Scan for the cell matching the given text and deliver its [X, Y] coordinate at center. 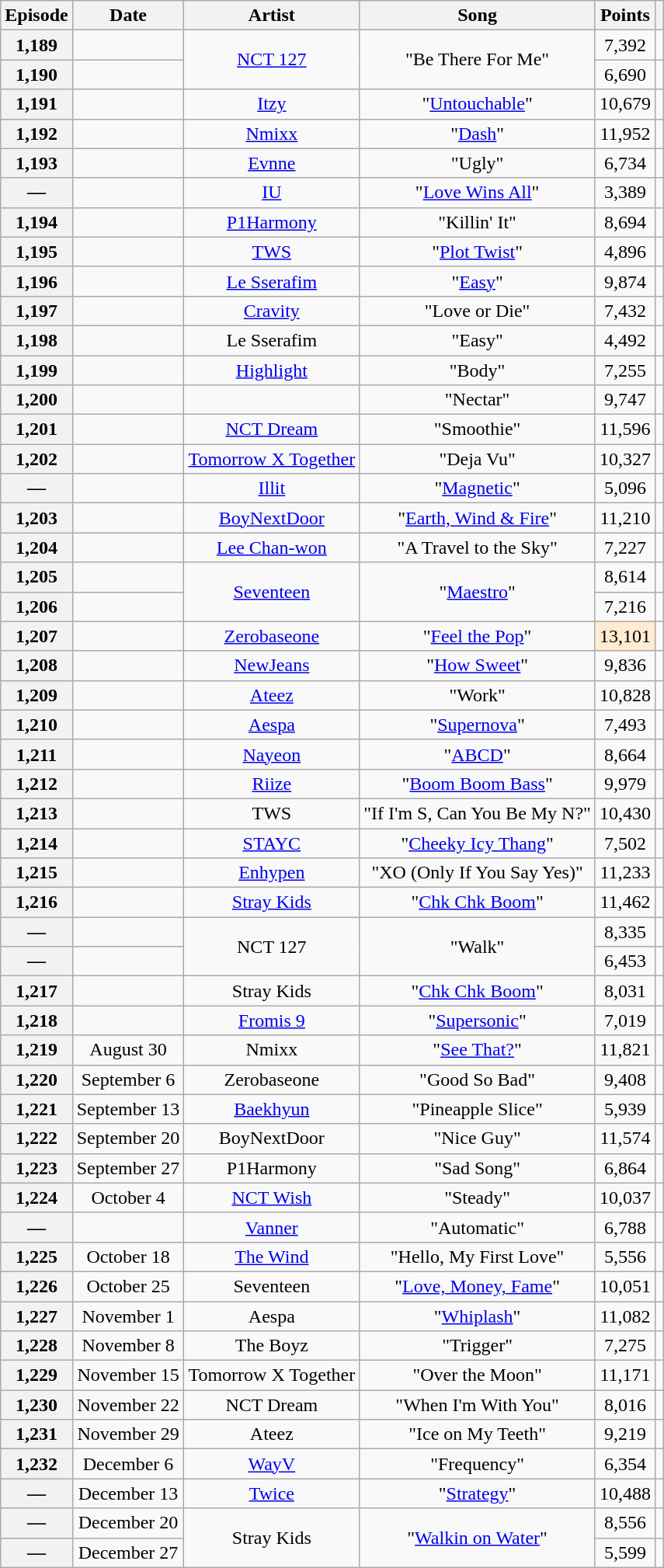
"Boom Boom Bass" [478, 784]
Episode [37, 16]
1,204 [37, 548]
1,209 [37, 695]
7,255 [624, 370]
"Ugly" [478, 163]
October 4 [128, 1198]
10,430 [624, 813]
8,556 [624, 1523]
9,408 [624, 1080]
November 1 [128, 1316]
"Strategy" [478, 1493]
"ABCD" [478, 754]
IU [272, 193]
10,679 [624, 104]
December 20 [128, 1523]
1,225 [37, 1257]
1,202 [37, 459]
"A Travel to the Sky" [478, 548]
"Deja Vu" [478, 459]
11,574 [624, 1139]
1,192 [37, 134]
8,664 [624, 754]
1,215 [37, 873]
7,227 [624, 548]
1,199 [37, 370]
NewJeans [272, 666]
Lee Chan-won [272, 548]
Fromis 9 [272, 1020]
"Cheeky Icy Thang" [478, 843]
11,082 [624, 1316]
11,233 [624, 873]
1,219 [37, 1050]
1,208 [37, 666]
7,493 [624, 725]
"Walk" [478, 947]
6,354 [624, 1464]
5,556 [624, 1257]
10,488 [624, 1493]
Riize [272, 784]
October 25 [128, 1286]
"Frequency" [478, 1464]
11,171 [624, 1375]
1,206 [37, 607]
1,191 [37, 104]
10,327 [624, 459]
"If I'm S, Can You Be My N?" [478, 813]
"Supersonic" [478, 1020]
1,224 [37, 1198]
"Work" [478, 695]
7,392 [624, 45]
Enhypen [272, 873]
"See That?" [478, 1050]
9,747 [624, 400]
1,196 [37, 281]
"Supernova" [478, 725]
1,227 [37, 1316]
"Ice on My Teeth" [478, 1434]
Itzy [272, 104]
11,952 [624, 134]
"Body" [478, 370]
1,218 [37, 1020]
Baekhyun [272, 1109]
"Love or Die" [478, 311]
9,219 [624, 1434]
October 18 [128, 1257]
7,216 [624, 607]
August 30 [128, 1050]
1,222 [37, 1139]
1,210 [37, 725]
3,389 [624, 193]
"Love, Money, Fame" [478, 1286]
6,453 [624, 961]
4,896 [624, 252]
1,223 [37, 1168]
"When I'm With You" [478, 1405]
1,189 [37, 45]
7,019 [624, 1020]
1,230 [37, 1405]
8,016 [624, 1405]
1,229 [37, 1375]
Song [478, 16]
"Feel the Pop" [478, 636]
"Sad Song" [478, 1168]
6,690 [624, 75]
10,037 [624, 1198]
"Pineapple Slice" [478, 1109]
13,101 [624, 636]
"Nice Guy" [478, 1139]
8,614 [624, 577]
Cravity [272, 311]
1,197 [37, 311]
Evnne [272, 163]
11,462 [624, 902]
9,979 [624, 784]
Artist [272, 16]
1,232 [37, 1464]
1,194 [37, 222]
"Good So Bad" [478, 1080]
9,874 [624, 281]
Date [128, 16]
1,228 [37, 1346]
1,217 [37, 991]
5,939 [624, 1109]
1,231 [37, 1434]
"Smoothie" [478, 429]
Highlight [272, 370]
"Hello, My First Love" [478, 1257]
November 8 [128, 1346]
Twice [272, 1493]
1,226 [37, 1286]
5,096 [624, 488]
Points [624, 16]
"Magnetic" [478, 488]
1,207 [37, 636]
Nayeon [272, 754]
"Plot Twist" [478, 252]
7,275 [624, 1346]
"Love Wins All" [478, 193]
September 6 [128, 1080]
"Over the Moon" [478, 1375]
1,193 [37, 163]
1,203 [37, 518]
1,212 [37, 784]
"XO (Only If You Say Yes)" [478, 873]
"How Sweet" [478, 666]
1,221 [37, 1109]
December 13 [128, 1493]
NCT Wish [272, 1198]
"Killin' It" [478, 222]
1,198 [37, 340]
1,201 [37, 429]
1,214 [37, 843]
"Trigger" [478, 1346]
5,599 [624, 1552]
"Dash" [478, 134]
10,051 [624, 1286]
The Boyz [272, 1346]
"Untouchable" [478, 104]
"Maestro" [478, 592]
1,211 [37, 754]
11,821 [624, 1050]
8,031 [624, 991]
1,213 [37, 813]
The Wind [272, 1257]
STAYC [272, 843]
November 15 [128, 1375]
8,335 [624, 932]
Illit [272, 488]
8,694 [624, 222]
"Nectar" [478, 400]
9,836 [624, 666]
7,502 [624, 843]
6,788 [624, 1227]
10,828 [624, 695]
4,492 [624, 340]
November 22 [128, 1405]
"Automatic" [478, 1227]
"Steady" [478, 1198]
September 13 [128, 1109]
November 29 [128, 1434]
"Earth, Wind & Fire" [478, 518]
December 27 [128, 1552]
7,432 [624, 311]
Vanner [272, 1227]
1,220 [37, 1080]
11,210 [624, 518]
6,734 [624, 163]
September 27 [128, 1168]
WayV [272, 1464]
1,195 [37, 252]
11,596 [624, 429]
"Walkin on Water" [478, 1538]
September 20 [128, 1139]
December 6 [128, 1464]
1,205 [37, 577]
1,216 [37, 902]
1,190 [37, 75]
"Whiplash" [478, 1316]
6,864 [624, 1168]
1,200 [37, 400]
"Be There For Me" [478, 60]
